Scan for the cell matching the given text and deliver its (x, y) coordinate at center. 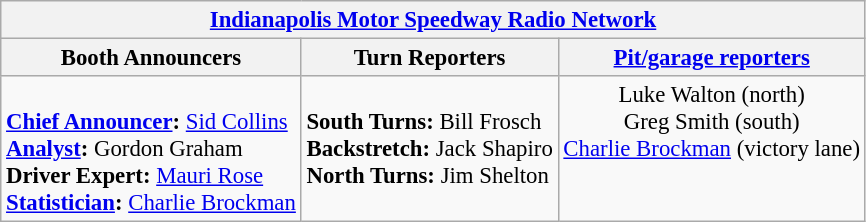
Pit/garage reporters (712, 58)
Chief Announcer: Sid Collins Analyst: Gordon Graham Driver Expert: Mauri Rose Statistician: Charlie Brockman (151, 149)
Booth Announcers (151, 58)
Luke Walton (north)Greg Smith (south)Charlie Brockman (victory lane) (712, 149)
Indianapolis Motor Speedway Radio Network (434, 20)
South Turns: Bill Frosch Backstretch: Jack Shapiro North Turns: Jim Shelton (430, 149)
Turn Reporters (430, 58)
